From the cell containing the given text, extract its center point as (x, y) coordinate. 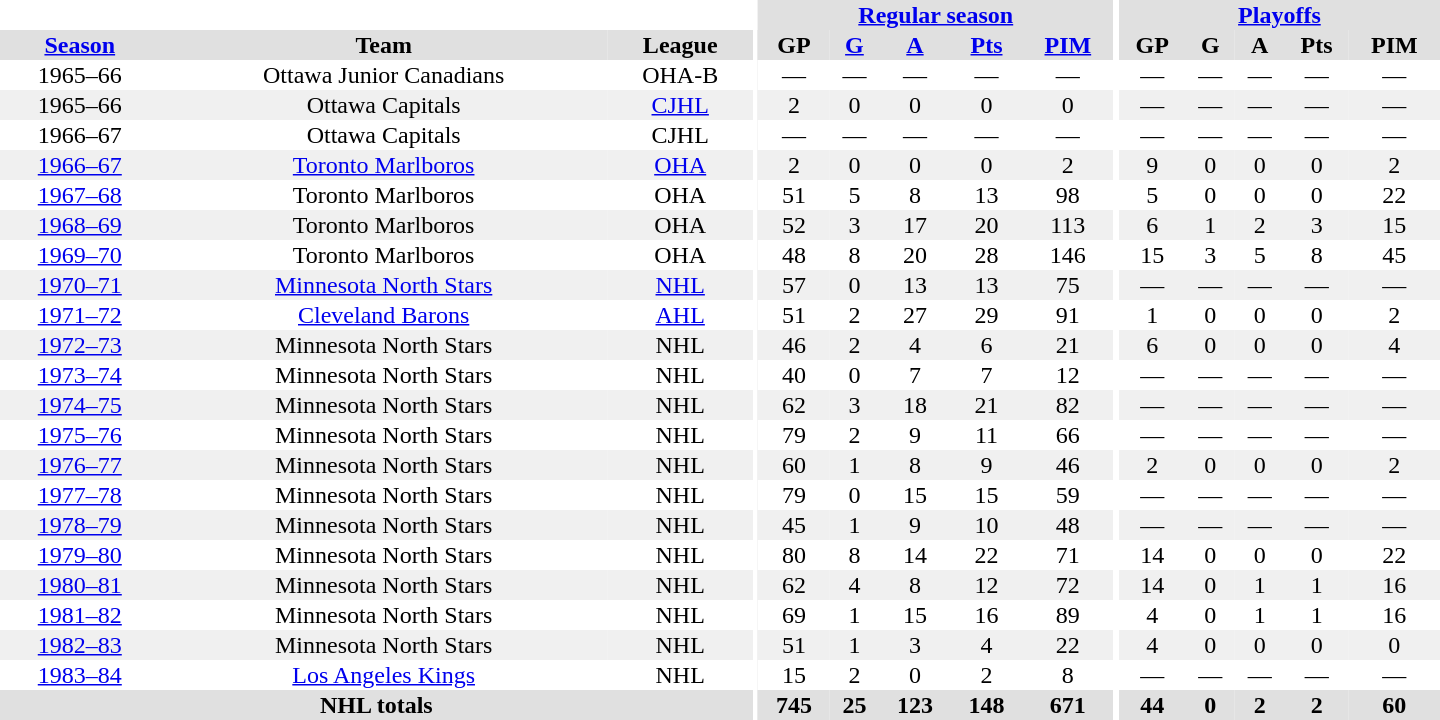
82 (1068, 405)
10 (987, 525)
1971–72 (80, 315)
57 (794, 285)
1967–68 (80, 195)
League (680, 45)
1973–74 (80, 375)
66 (1068, 435)
671 (1068, 705)
1974–75 (80, 405)
17 (915, 225)
11 (987, 435)
Los Angeles Kings (384, 675)
NHL totals (376, 705)
1972–73 (80, 345)
25 (855, 705)
1980–81 (80, 585)
1970–71 (80, 285)
1981–82 (80, 615)
113 (1068, 225)
Cleveland Barons (384, 315)
52 (794, 225)
44 (1152, 705)
69 (794, 615)
123 (915, 705)
89 (1068, 615)
Team (384, 45)
148 (987, 705)
98 (1068, 195)
Season (80, 45)
28 (987, 255)
71 (1068, 555)
1978–79 (80, 525)
18 (915, 405)
1983–84 (80, 675)
Ottawa Junior Canadians (384, 75)
80 (794, 555)
1979–80 (80, 555)
27 (915, 315)
40 (794, 375)
1982–83 (80, 645)
29 (987, 315)
1976–77 (80, 465)
1969–70 (80, 255)
75 (1068, 285)
1975–76 (80, 435)
72 (1068, 585)
745 (794, 705)
Playoffs (1280, 15)
OHA-B (680, 75)
AHL (680, 315)
Regular season (936, 15)
91 (1068, 315)
59 (1068, 495)
1968–69 (80, 225)
1977–78 (80, 495)
146 (1068, 255)
